Provide the (X, Y) coordinate of the cell's center where the given text is located.  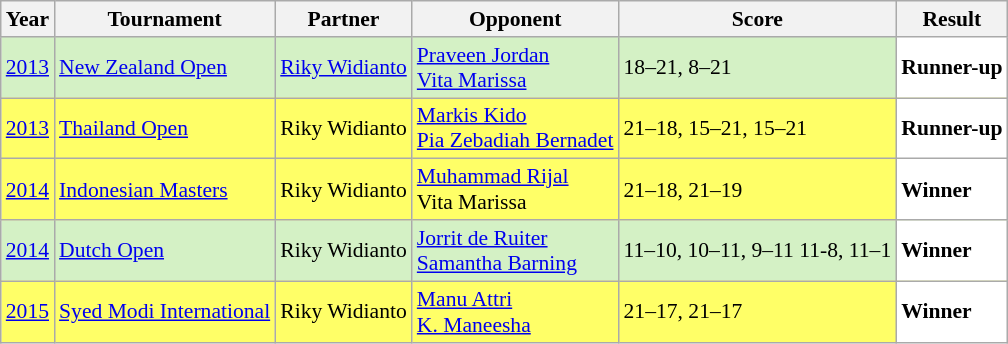
21–18, 21–19 (758, 190)
Muhammad Rijal Vita Marissa (516, 190)
New Zealand Open (164, 68)
Result (952, 19)
11–10, 10–11, 9–11 11-8, 11–1 (758, 250)
Indonesian Masters (164, 190)
Tournament (164, 19)
21–18, 15–21, 15–21 (758, 128)
2015 (28, 312)
Year (28, 19)
Dutch Open (164, 250)
Partner (344, 19)
Thailand Open (164, 128)
Syed Modi International (164, 312)
Praveen Jordan Vita Marissa (516, 68)
Manu Attri K. Maneesha (516, 312)
18–21, 8–21 (758, 68)
Opponent (516, 19)
21–17, 21–17 (758, 312)
Score (758, 19)
Jorrit de Ruiter Samantha Barning (516, 250)
Markis Kido Pia Zebadiah Bernadet (516, 128)
